Search for the cell housing the specified text and yield its [x, y] center coordinate. 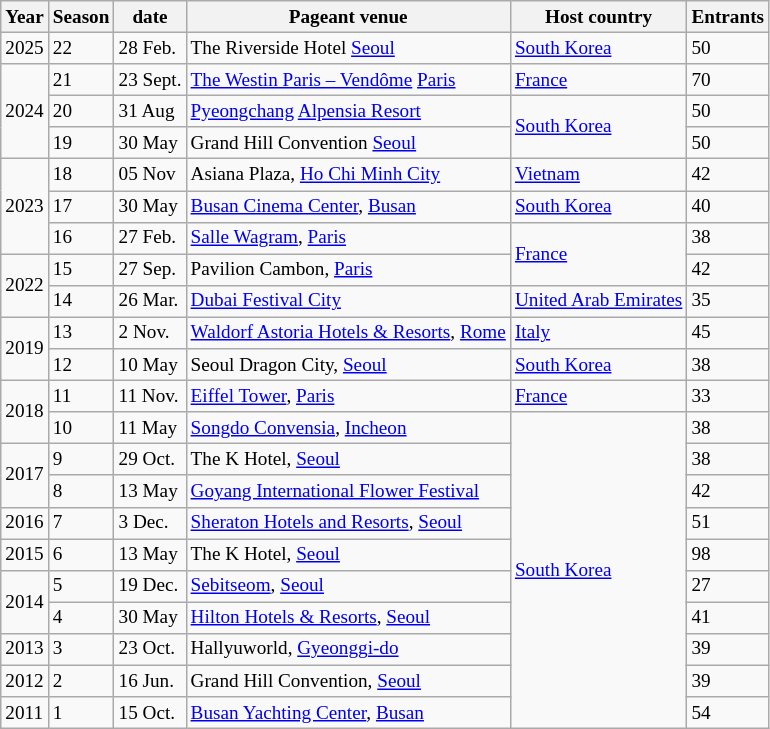
2013 [25, 649]
2 [81, 681]
19 [81, 143]
31 Aug [150, 111]
2025 [25, 48]
5 [81, 586]
41 [728, 618]
18 [81, 175]
15 [81, 270]
9 [81, 460]
Seoul Dragon City, Seoul [348, 365]
16 [81, 238]
2023 [25, 206]
Sebitseom, Seoul [348, 586]
Pavilion Cambon, Paris [348, 270]
11 May [150, 428]
United Arab Emirates [598, 301]
27 Sep. [150, 270]
45 [728, 333]
Pyeongchang Alpensia Resort [348, 111]
2018 [25, 412]
Italy [598, 333]
51 [728, 523]
05 Nov [150, 175]
Hilton Hotels & Resorts, Seoul [348, 618]
Host country [598, 17]
Vietnam [598, 175]
date [150, 17]
Dubai Festival City [348, 301]
Salle Wagram, Paris [348, 238]
2022 [25, 286]
Eiffel Tower, Paris [348, 396]
Pageant venue [348, 17]
2011 [25, 713]
26 Mar. [150, 301]
23 Oct. [150, 649]
12 [81, 365]
Grand Hill Convention, Seoul [348, 681]
21 [81, 80]
Grand Hill Convention Seoul [348, 143]
10 [81, 428]
Year [25, 17]
2019 [25, 348]
Entrants [728, 17]
40 [728, 206]
20 [81, 111]
2015 [25, 554]
19 Dec. [150, 586]
2017 [25, 476]
33 [728, 396]
2012 [25, 681]
Hallyuworld, Gyeonggi-do [348, 649]
Asiana Plaza, Ho Chi Minh City [348, 175]
13 [81, 333]
2016 [25, 523]
17 [81, 206]
6 [81, 554]
Busan Cinema Center, Busan [348, 206]
15 Oct. [150, 713]
28 Feb. [150, 48]
8 [81, 491]
70 [728, 80]
29 Oct. [150, 460]
10 May [150, 365]
Season [81, 17]
3 [81, 649]
2014 [25, 602]
16 Jun. [150, 681]
Sheraton Hotels and Resorts, Seoul [348, 523]
7 [81, 523]
4 [81, 618]
23 Sept. [150, 80]
27 Feb. [150, 238]
Goyang International Flower Festival [348, 491]
Songdo Convensia, Incheon [348, 428]
2 Nov. [150, 333]
27 [728, 586]
35 [728, 301]
Busan Yachting Center, Busan [348, 713]
11 [81, 396]
2024 [25, 112]
22 [81, 48]
The Riverside Hotel Seoul [348, 48]
11 Nov. [150, 396]
98 [728, 554]
3 Dec. [150, 523]
Waldorf Astoria Hotels & Resorts, Rome [348, 333]
54 [728, 713]
14 [81, 301]
1 [81, 713]
The Westin Paris – Vendôme Paris [348, 80]
